Return [X, Y] of the center of cell containing provided text 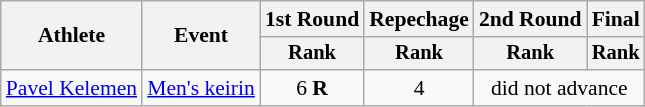
Event [201, 36]
Final [616, 19]
4 [419, 88]
Repechage [419, 19]
Athlete [72, 36]
Pavel Kelemen [72, 88]
did not advance [560, 88]
2nd Round [530, 19]
Men's keirin [201, 88]
1st Round [312, 19]
6 R [312, 88]
